For the text-containing cell, return its midpoint in (X, Y) coordinate format. 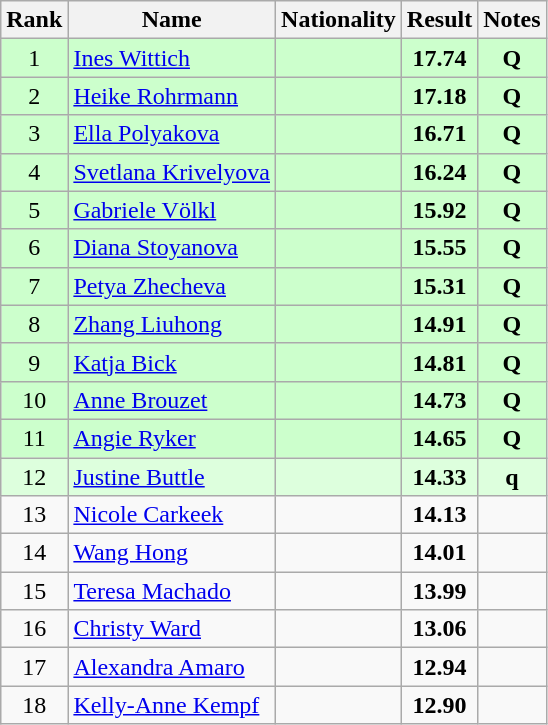
12.94 (439, 667)
8 (34, 324)
Wang Hong (172, 553)
16 (34, 629)
14.33 (439, 477)
12.90 (439, 705)
10 (34, 400)
Anne Brouzet (172, 400)
Kelly-Anne Kempf (172, 705)
13 (34, 515)
Ines Wittich (172, 58)
18 (34, 705)
15 (34, 591)
Result (439, 20)
Christy Ward (172, 629)
Zhang Liuhong (172, 324)
13.06 (439, 629)
Nationality (339, 20)
Teresa Machado (172, 591)
15.92 (439, 210)
12 (34, 477)
14.65 (439, 438)
Rank (34, 20)
Name (172, 20)
14.01 (439, 553)
14.81 (439, 362)
Diana Stoyanova (172, 248)
16.24 (439, 172)
q (512, 477)
Petya Zhecheva (172, 286)
Heike Rohrmann (172, 96)
Alexandra Amaro (172, 667)
Angie Ryker (172, 438)
5 (34, 210)
14.91 (439, 324)
3 (34, 134)
1 (34, 58)
7 (34, 286)
15.55 (439, 248)
Ella Polyakova (172, 134)
17 (34, 667)
Notes (512, 20)
Justine Buttle (172, 477)
2 (34, 96)
14.13 (439, 515)
14 (34, 553)
16.71 (439, 134)
17.18 (439, 96)
6 (34, 248)
15.31 (439, 286)
Gabriele Völkl (172, 210)
9 (34, 362)
Nicole Carkeek (172, 515)
Katja Bick (172, 362)
14.73 (439, 400)
17.74 (439, 58)
13.99 (439, 591)
11 (34, 438)
Svetlana Krivelyova (172, 172)
4 (34, 172)
